Locate the cell with the specified text and output its [x, y] center coordinate. 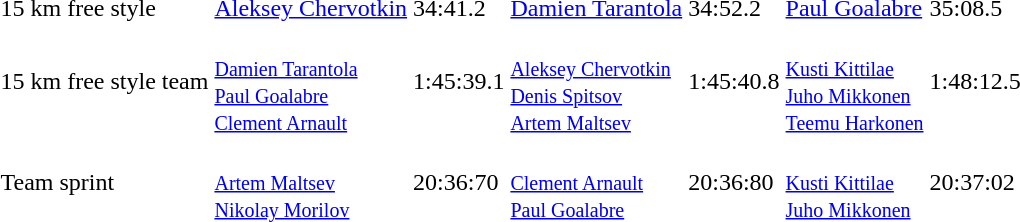
1:45:40.8 [734, 82]
1:45:39.1 [459, 82]
Damien TarantolaPaul GoalabreClement Arnault [311, 82]
Aleksey ChervotkinDenis SpitsovArtem Maltsev [596, 82]
Kusti KittilaeJuho MikkonenTeemu Harkonen [854, 82]
